Capture the cell that displays the provided text and extract its [x, y] central coordinate. 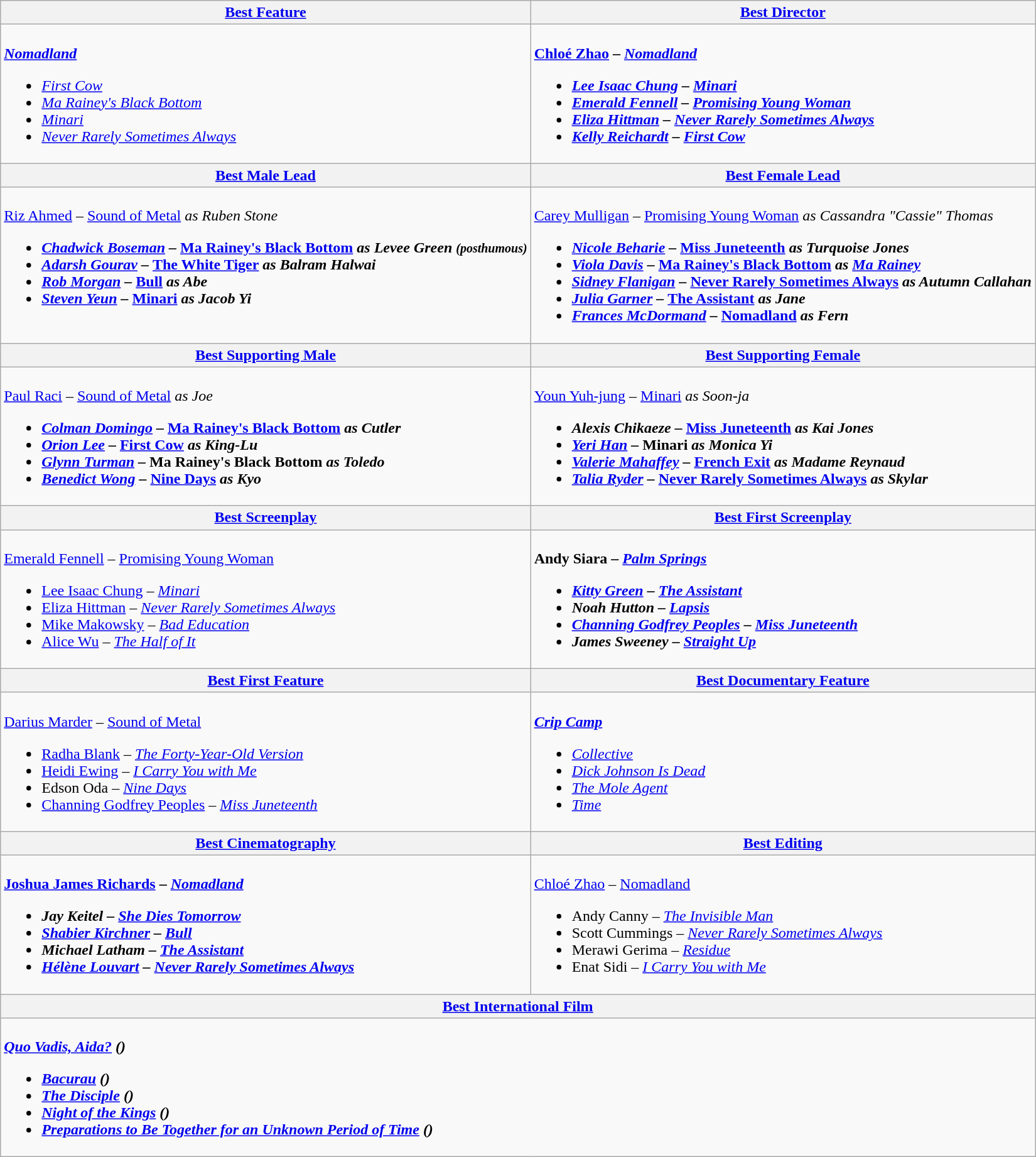
Best Supporting Male [266, 355]
Best Documentary Feature [782, 680]
Crip CampCollectiveDick Johnson Is DeadThe Mole AgentTime [782, 761]
NomadlandFirst CowMa Rainey's Black BottomMinariNever Rarely Sometimes Always [266, 94]
Andy Siara – Palm SpringsKitty Green – The AssistantNoah Hutton – LapsisChanning Godfrey Peoples – Miss JuneteenthJames Sweeney – Straight Up [782, 599]
Best First Screenplay [782, 518]
Best Editing [782, 843]
Quo Vadis, Aida? ()Bacurau ()The Disciple ()Night of the Kings ()Preparations to Be Together for an Unknown Period of Time () [518, 1088]
Best Male Lead [266, 175]
Best Screenplay [266, 518]
Best International Film [518, 1006]
Best Female Lead [782, 175]
Best First Feature [266, 680]
Best Director [782, 13]
Best Cinematography [266, 843]
Best Feature [266, 13]
Best Supporting Female [782, 355]
